Search for the cell housing the specified text and yield its (X, Y) center coordinate. 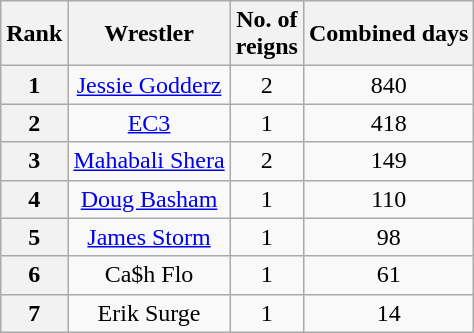
EC3 (149, 123)
Ca$h Flo (149, 275)
7 (34, 313)
Combined days (388, 34)
Wrestler (149, 34)
98 (388, 237)
5 (34, 237)
Jessie Godderz (149, 85)
No. ofreigns (266, 34)
110 (388, 199)
149 (388, 161)
840 (388, 85)
14 (388, 313)
Doug Basham (149, 199)
61 (388, 275)
418 (388, 123)
6 (34, 275)
Erik Surge (149, 313)
3 (34, 161)
Mahabali Shera (149, 161)
Rank (34, 34)
4 (34, 199)
James Storm (149, 237)
